From the cell containing the given text, extract its center point as (x, y) coordinate. 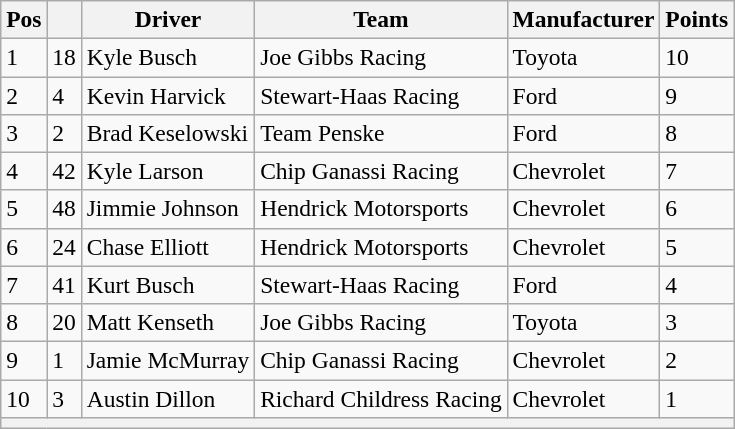
Austin Dillon (168, 398)
20 (64, 322)
Jimmie Johnson (168, 209)
Manufacturer (584, 19)
42 (64, 171)
Kevin Harvick (168, 95)
Kurt Busch (168, 285)
Jamie McMurray (168, 360)
41 (64, 285)
Matt Kenseth (168, 322)
Team (381, 19)
Driver (168, 19)
Brad Keselowski (168, 133)
Kyle Busch (168, 57)
Team Penske (381, 133)
Richard Childress Racing (381, 398)
24 (64, 247)
48 (64, 209)
Chase Elliott (168, 247)
Pos (24, 19)
Kyle Larson (168, 171)
Points (697, 19)
18 (64, 57)
